Find where the given text appears and provide that cell's center as (X, Y) coordinate. 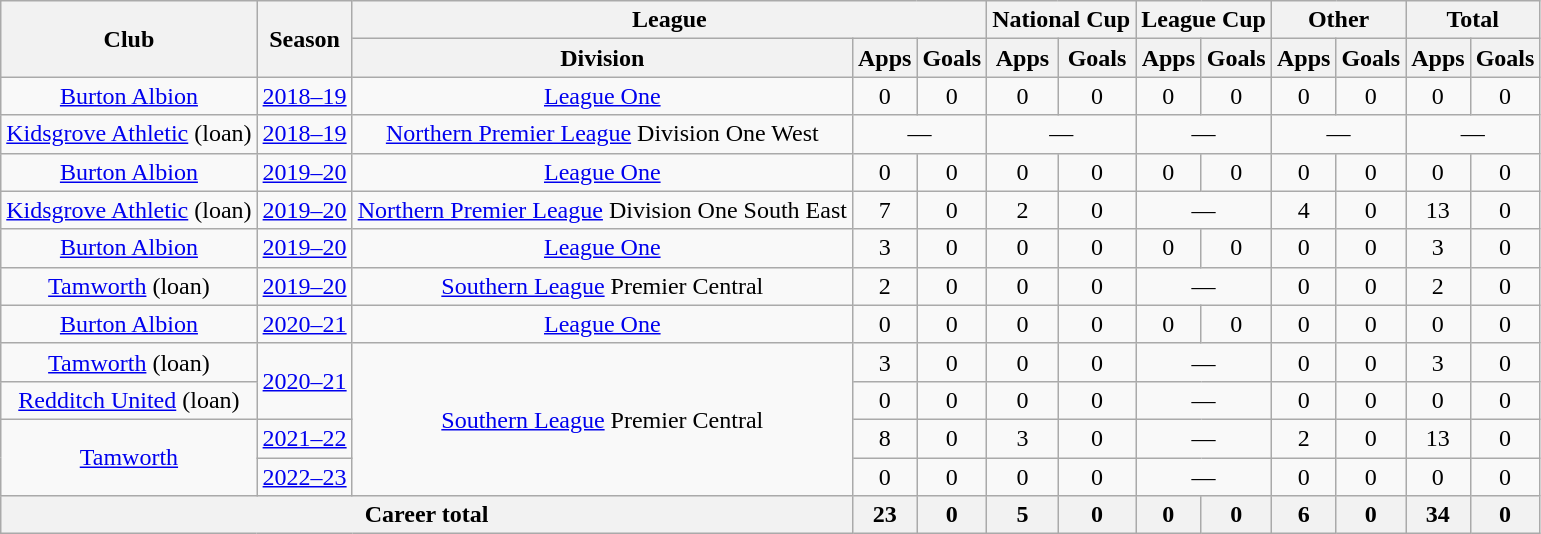
Other (1338, 20)
2021–22 (304, 438)
34 (1438, 515)
2022–23 (304, 477)
Season (304, 39)
4 (1303, 210)
Division (602, 58)
Career total (427, 515)
Total (1473, 20)
National Cup (1062, 20)
Club (129, 39)
6 (1303, 515)
8 (884, 438)
League (669, 20)
7 (884, 210)
Northern Premier League Division One West (602, 134)
Northern Premier League Division One South East (602, 210)
5 (1023, 515)
23 (884, 515)
Redditch United (loan) (129, 400)
League Cup (1204, 20)
Tamworth (129, 457)
